Provide the (x, y) coordinate of the cell's center where the given text is located.  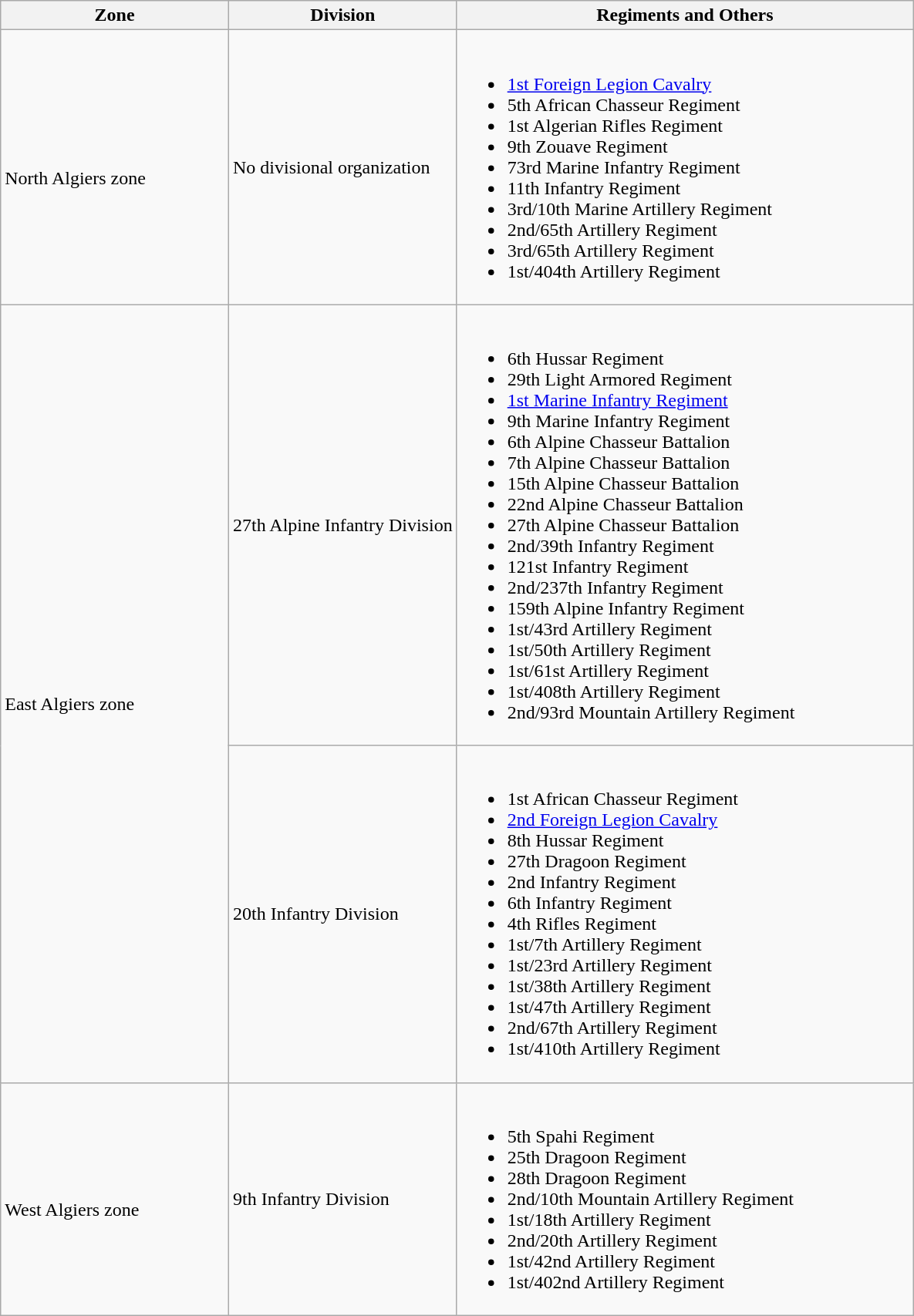
20th Infantry Division (342, 914)
Zone (115, 15)
9th Infantry Division (342, 1199)
North Algiers zone (115, 167)
East Algiers zone (115, 694)
West Algiers zone (115, 1199)
No divisional organization (342, 167)
Regiments and Others (685, 15)
27th Alpine Infantry Division (342, 525)
Division (342, 15)
